Locate the cell with the specified text and output its [x, y] center coordinate. 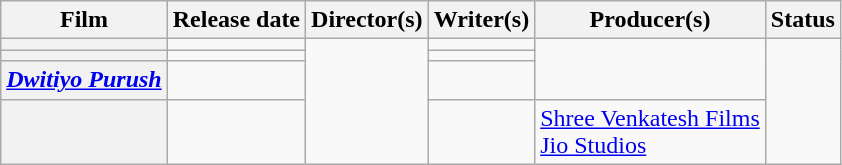
Status [802, 20]
Director(s) [368, 20]
Shree Venkatesh FilmsJio Studios [650, 132]
Release date [236, 20]
Producer(s) [650, 20]
Film [84, 20]
Writer(s) [482, 20]
Dwitiyo Purush [84, 80]
